Find where the given text appears and provide that cell's center as [x, y] coordinate. 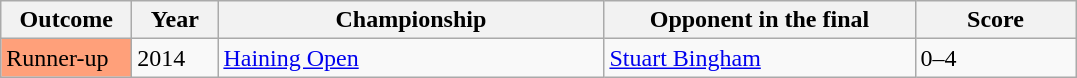
2014 [175, 58]
0–4 [996, 58]
Opponent in the final [760, 20]
Score [996, 20]
Year [175, 20]
Haining Open [411, 58]
Stuart Bingham [760, 58]
Outcome [66, 20]
Runner-up [66, 58]
Championship [411, 20]
